From the cell containing the given text, extract its center point as [x, y] coordinate. 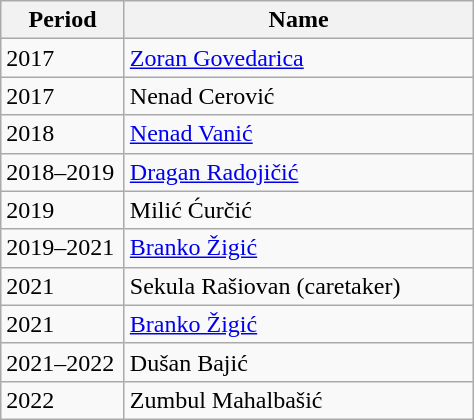
Nenad Vanić [298, 134]
Dragan Radojičić [298, 172]
2019 [63, 210]
Zumbul Mahalbašić [298, 400]
2022 [63, 400]
Milić Ćurčić [298, 210]
Period [63, 20]
Sekula Rašiovan (caretaker) [298, 286]
2019–2021 [63, 248]
Nenad Cerović [298, 96]
Dušan Bajić [298, 362]
Zoran Govedarica [298, 58]
2018 [63, 134]
2021–2022 [63, 362]
2018–2019 [63, 172]
Name [298, 20]
